Detect which cell encompasses the target text, then output its (x, y) center coordinate. 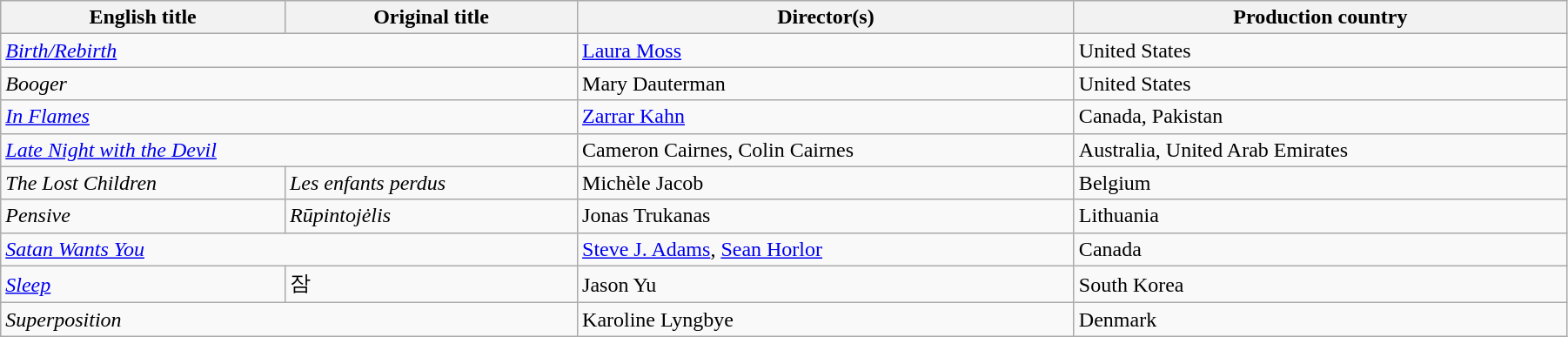
Production country (1320, 17)
Satan Wants You (289, 249)
Lithuania (1320, 216)
Canada (1320, 249)
In Flames (289, 117)
The Lost Children (143, 183)
Cameron Cairnes, Colin Cairnes (827, 150)
Sleep (143, 284)
잠 (431, 284)
Karoline Lyngbye (827, 320)
Jason Yu (827, 284)
Australia, United Arab Emirates (1320, 150)
Denmark (1320, 320)
Jonas Trukanas (827, 216)
English title (143, 17)
South Korea (1320, 284)
Michèle Jacob (827, 183)
Belgium (1320, 183)
Zarrar Kahn (827, 117)
Late Night with the Devil (289, 150)
Director(s) (827, 17)
Rūpintojėlis (431, 216)
Steve J. Adams, Sean Horlor (827, 249)
Birth/Rebirth (289, 51)
Laura Moss (827, 51)
Les enfants perdus (431, 183)
Superposition (289, 320)
Canada, Pakistan (1320, 117)
Booger (289, 84)
Pensive (143, 216)
Mary Dauterman (827, 84)
Original title (431, 17)
